Determine the [X, Y] coordinate at the center of the cell enclosing the given text.  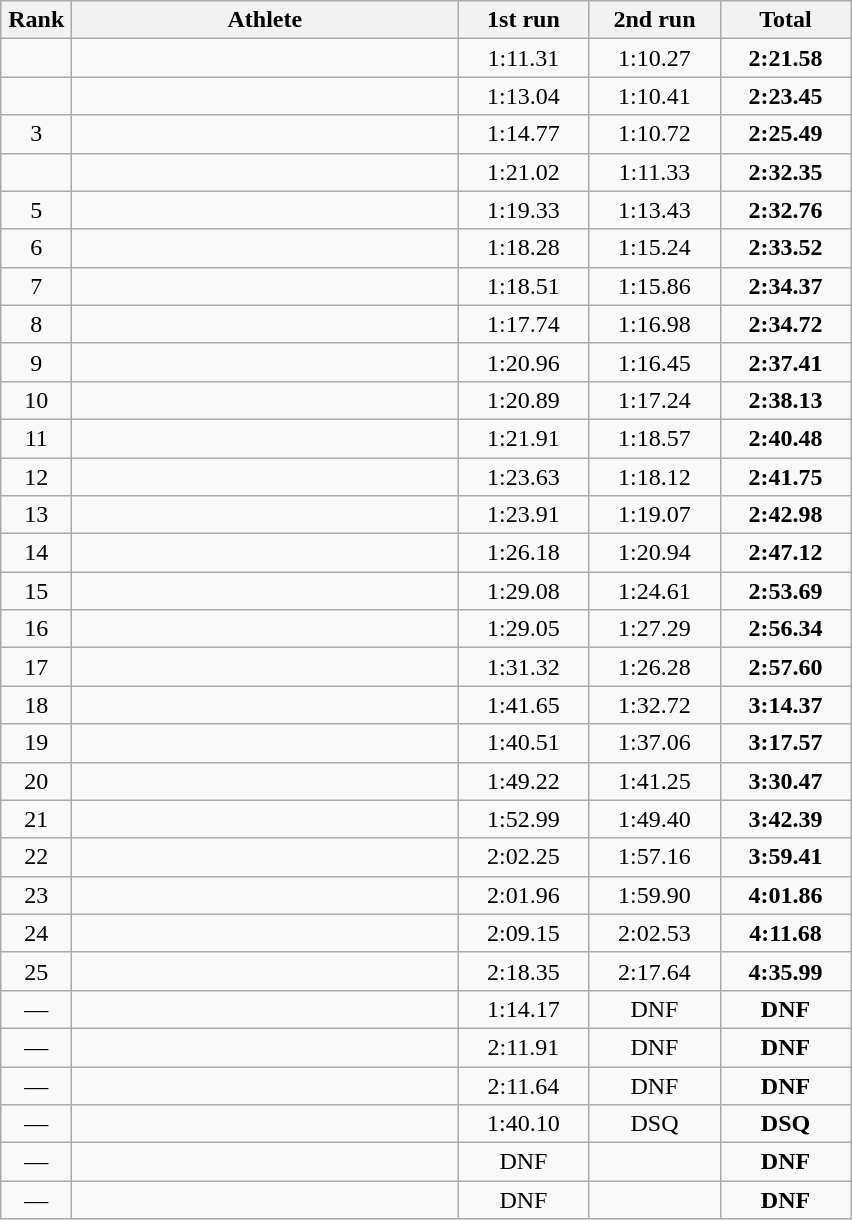
1:18.12 [654, 477]
1:23.63 [524, 477]
6 [36, 248]
1:24.61 [654, 591]
Athlete [265, 20]
20 [36, 781]
1:19.07 [654, 515]
9 [36, 362]
2nd run [654, 20]
1st run [524, 20]
1:11.33 [654, 172]
23 [36, 895]
1:10.72 [654, 134]
1:41.25 [654, 781]
2:34.72 [786, 324]
Total [786, 20]
1:14.77 [524, 134]
16 [36, 629]
17 [36, 667]
4:01.86 [786, 895]
2:01.96 [524, 895]
25 [36, 971]
1:40.51 [524, 743]
4:11.68 [786, 933]
1:52.99 [524, 819]
2:57.60 [786, 667]
2:37.41 [786, 362]
19 [36, 743]
1:19.33 [524, 210]
2:17.64 [654, 971]
3 [36, 134]
1:10.27 [654, 58]
1:49.40 [654, 819]
2:40.48 [786, 438]
7 [36, 286]
18 [36, 705]
2:47.12 [786, 553]
1:17.24 [654, 400]
1:21.91 [524, 438]
1:32.72 [654, 705]
1:15.24 [654, 248]
2:25.49 [786, 134]
1:11.31 [524, 58]
3:30.47 [786, 781]
1:23.91 [524, 515]
2:02.25 [524, 857]
1:18.57 [654, 438]
22 [36, 857]
1:17.74 [524, 324]
1:37.06 [654, 743]
2:56.34 [786, 629]
14 [36, 553]
1:15.86 [654, 286]
2:34.37 [786, 286]
21 [36, 819]
1:16.45 [654, 362]
2:41.75 [786, 477]
8 [36, 324]
1:41.65 [524, 705]
1:26.28 [654, 667]
1:40.10 [524, 1124]
2:38.13 [786, 400]
2:23.45 [786, 96]
24 [36, 933]
1:59.90 [654, 895]
1:29.08 [524, 591]
10 [36, 400]
3:17.57 [786, 743]
5 [36, 210]
2:02.53 [654, 933]
2:21.58 [786, 58]
2:32.35 [786, 172]
1:21.02 [524, 172]
Rank [36, 20]
1:13.04 [524, 96]
1:10.41 [654, 96]
1:13.43 [654, 210]
1:26.18 [524, 553]
11 [36, 438]
1:49.22 [524, 781]
1:16.98 [654, 324]
2:09.15 [524, 933]
1:57.16 [654, 857]
1:14.17 [524, 1009]
1:29.05 [524, 629]
12 [36, 477]
2:42.98 [786, 515]
1:31.32 [524, 667]
2:11.91 [524, 1047]
2:53.69 [786, 591]
4:35.99 [786, 971]
1:27.29 [654, 629]
1:18.28 [524, 248]
15 [36, 591]
2:33.52 [786, 248]
1:20.89 [524, 400]
3:14.37 [786, 705]
1:18.51 [524, 286]
2:18.35 [524, 971]
1:20.94 [654, 553]
2:32.76 [786, 210]
1:20.96 [524, 362]
13 [36, 515]
2:11.64 [524, 1085]
3:42.39 [786, 819]
3:59.41 [786, 857]
